Locate the cell with the specified text and output its [x, y] center coordinate. 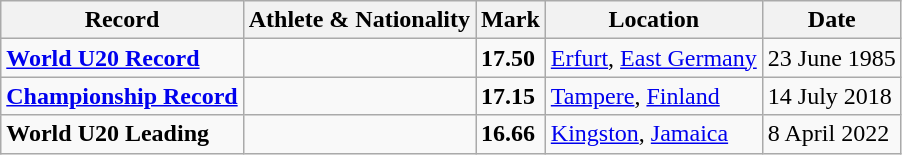
Erfurt, East Germany [654, 58]
World U20 Record [122, 58]
Tampere, Finland [654, 96]
23 June 1985 [832, 58]
Mark [511, 20]
World U20 Leading [122, 134]
14 July 2018 [832, 96]
Kingston, Jamaica [654, 134]
Record [122, 20]
Date [832, 20]
Athlete & Nationality [359, 20]
8 April 2022 [832, 134]
16.66 [511, 134]
17.50 [511, 58]
Location [654, 20]
Championship Record [122, 96]
17.15 [511, 96]
